Locate the cell with the specified text and output its [x, y] center coordinate. 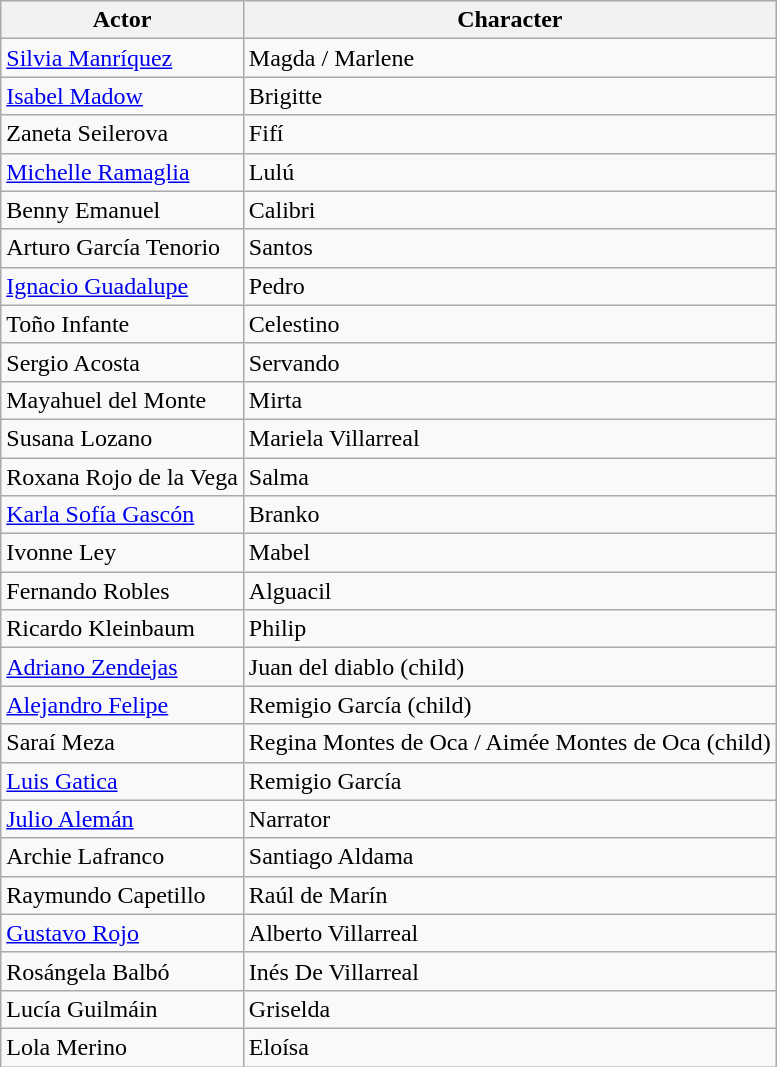
Narrator [510, 819]
Remigio García (child) [510, 705]
Sergio Acosta [122, 362]
Lucía Guilmáin [122, 1009]
Fernando Robles [122, 591]
Rosángela Balbó [122, 971]
Servando [510, 362]
Mayahuel del Monte [122, 400]
Silvia Manríquez [122, 58]
Ricardo Kleinbaum [122, 629]
Mabel [510, 553]
Santiago Aldama [510, 857]
Eloísa [510, 1047]
Calibri [510, 210]
Inés De Villarreal [510, 971]
Lola Merino [122, 1047]
Santos [510, 248]
Susana Lozano [122, 438]
Pedro [510, 286]
Gustavo Rojo [122, 933]
Ivonne Ley [122, 553]
Saraí Meza [122, 743]
Actor [122, 20]
Karla Sofía Gascón [122, 515]
Raymundo Capetillo [122, 895]
Celestino [510, 324]
Regina Montes de Oca / Aimée Montes de Oca (child) [510, 743]
Brigitte [510, 96]
Zaneta Seilerova [122, 134]
Mirta [510, 400]
Salma [510, 477]
Michelle Ramaglia [122, 172]
Philip [510, 629]
Juan del diablo (child) [510, 667]
Roxana Rojo de la Vega [122, 477]
Branko [510, 515]
Julio Alemán [122, 819]
Alejandro Felipe [122, 705]
Alberto Villarreal [510, 933]
Mariela Villarreal [510, 438]
Character [510, 20]
Fifí [510, 134]
Ignacio Guadalupe [122, 286]
Alguacil [510, 591]
Remigio García [510, 781]
Raúl de Marín [510, 895]
Benny Emanuel [122, 210]
Isabel Madow [122, 96]
Adriano Zendejas [122, 667]
Archie Lafranco [122, 857]
Toño Infante [122, 324]
Lulú [510, 172]
Griselda [510, 1009]
Luis Gatica [122, 781]
Arturo García Tenorio [122, 248]
Magda / Marlene [510, 58]
